Find where the given text appears and provide that cell's center as [X, Y] coordinate. 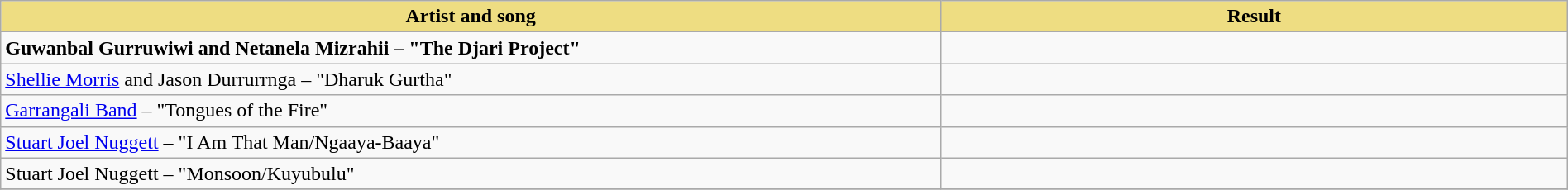
Stuart Joel Nuggett – "Monsoon/Kuyubulu" [471, 173]
Result [1254, 17]
Shellie Morris and Jason Durrurrnga – "Dharuk Gurtha" [471, 79]
Stuart Joel Nuggett – "I Am That Man/Ngaaya-Baaya" [471, 142]
Guwanbal Gurruwiwi and Netanela Mizrahii – "The Djari Project" [471, 48]
Artist and song [471, 17]
Garrangali Band – "Tongues of the Fire" [471, 111]
